Search for the cell housing the specified text and yield its [x, y] center coordinate. 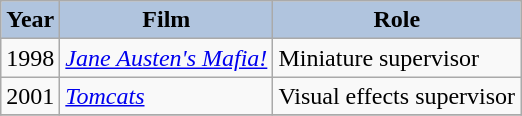
2001 [30, 96]
Jane Austen's Mafia! [166, 58]
Miniature supervisor [397, 58]
Tomcats [166, 96]
Role [397, 20]
Year [30, 20]
Film [166, 20]
Visual effects supervisor [397, 96]
1998 [30, 58]
